From the cell containing the given text, extract its center point as [X, Y] coordinate. 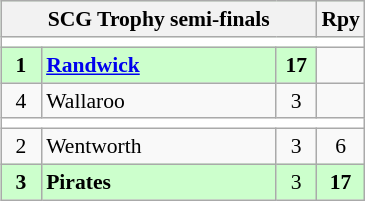
Rpy [340, 19]
Pirates [158, 182]
6 [340, 146]
2 [21, 146]
Wallaroo [158, 101]
Wentworth [158, 146]
1 [21, 65]
4 [21, 101]
Randwick [158, 65]
SCG Trophy semi-finals [158, 19]
